Find where the given text appears and provide that cell's center as [x, y] coordinate. 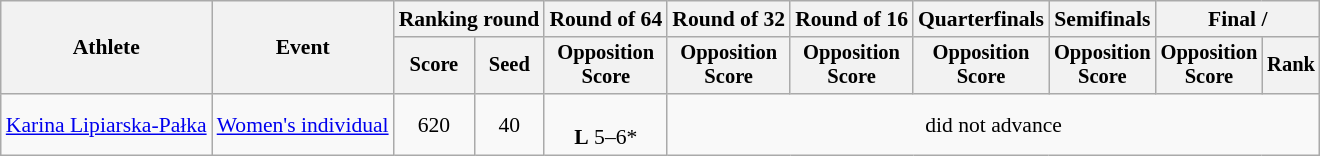
Round of 32 [728, 19]
Women's individual [303, 124]
Final / [1238, 19]
Round of 64 [606, 19]
Quarterfinals [981, 19]
Event [303, 48]
Rank [1291, 66]
did not advance [994, 124]
40 [509, 124]
Ranking round [470, 19]
Semifinals [1102, 19]
Karina Lipiarska-Pałka [106, 124]
Round of 16 [852, 19]
Athlete [106, 48]
Seed [509, 66]
620 [434, 124]
L 5–6* [606, 124]
Score [434, 66]
